Search for the cell housing the specified text and yield its [X, Y] center coordinate. 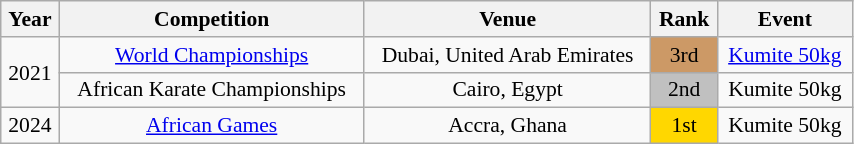
2024 [30, 126]
Rank [684, 19]
Venue [508, 19]
Cairo, Egypt [508, 90]
2021 [30, 72]
Year [30, 19]
Event [784, 19]
Competition [212, 19]
World Championships [212, 55]
1st [684, 126]
3rd [684, 55]
Accra, Ghana [508, 126]
African Karate Championships [212, 90]
African Games [212, 126]
Dubai, United Arab Emirates [508, 55]
2nd [684, 90]
